Identify which cell holds the provided text, then report its [x, y] central coordinate. 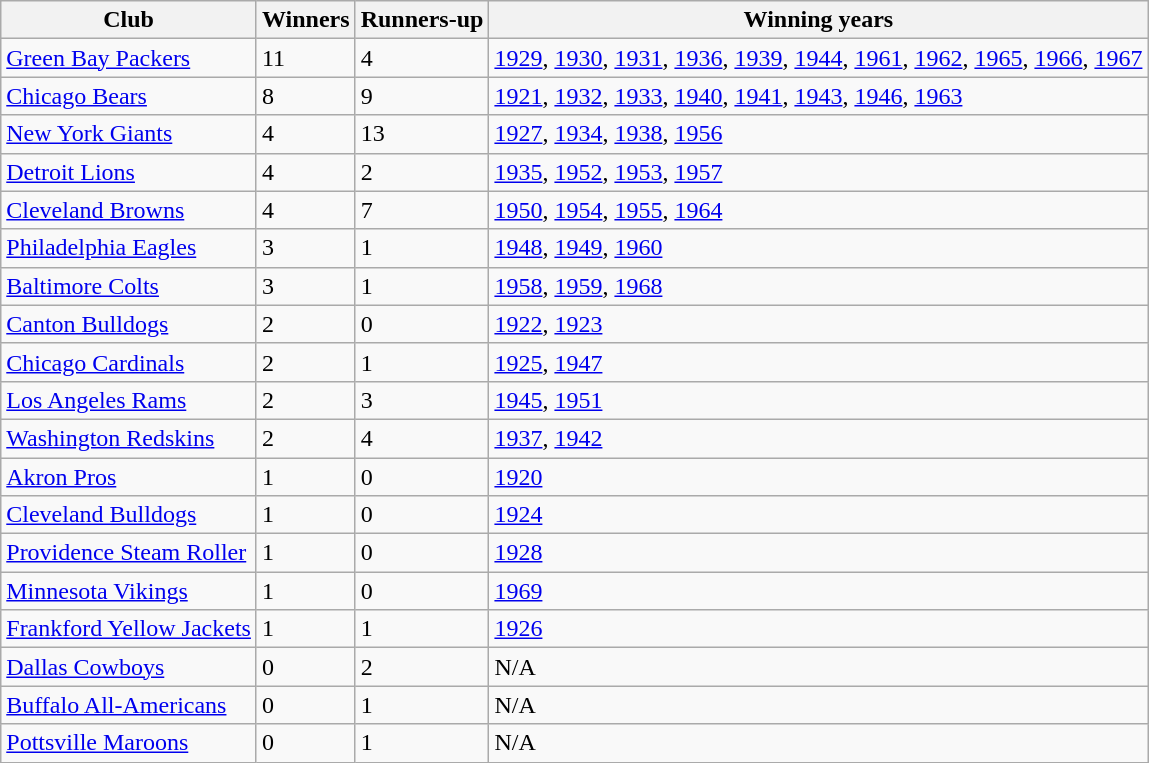
Dallas Cowboys [129, 667]
Buffalo All-Americans [129, 705]
13 [422, 134]
1937, 1942 [818, 438]
Chicago Cardinals [129, 362]
Canton Bulldogs [129, 324]
Frankford Yellow Jackets [129, 629]
1921, 1932, 1933, 1940, 1941, 1943, 1946, 1963 [818, 96]
Detroit Lions [129, 172]
1948, 1949, 1960 [818, 248]
Club [129, 20]
Philadelphia Eagles [129, 248]
1958, 1959, 1968 [818, 286]
Green Bay Packers [129, 58]
Chicago Bears [129, 96]
1945, 1951 [818, 400]
Cleveland Browns [129, 210]
1929, 1930, 1931, 1936, 1939, 1944, 1961, 1962, 1965, 1966, 1967 [818, 58]
1920 [818, 477]
1927, 1934, 1938, 1956 [818, 134]
Runners-up [422, 20]
1950, 1954, 1955, 1964 [818, 210]
1922, 1923 [818, 324]
Providence Steam Roller [129, 553]
1925, 1947 [818, 362]
9 [422, 96]
Los Angeles Rams [129, 400]
1928 [818, 553]
Baltimore Colts [129, 286]
Washington Redskins [129, 438]
1926 [818, 629]
1935, 1952, 1953, 1957 [818, 172]
8 [306, 96]
1969 [818, 591]
1924 [818, 515]
Winners [306, 20]
11 [306, 58]
7 [422, 210]
Winning years [818, 20]
New York Giants [129, 134]
Minnesota Vikings [129, 591]
Pottsville Maroons [129, 743]
Akron Pros [129, 477]
Cleveland Bulldogs [129, 515]
